Search for the cell housing the specified text and yield its (x, y) center coordinate. 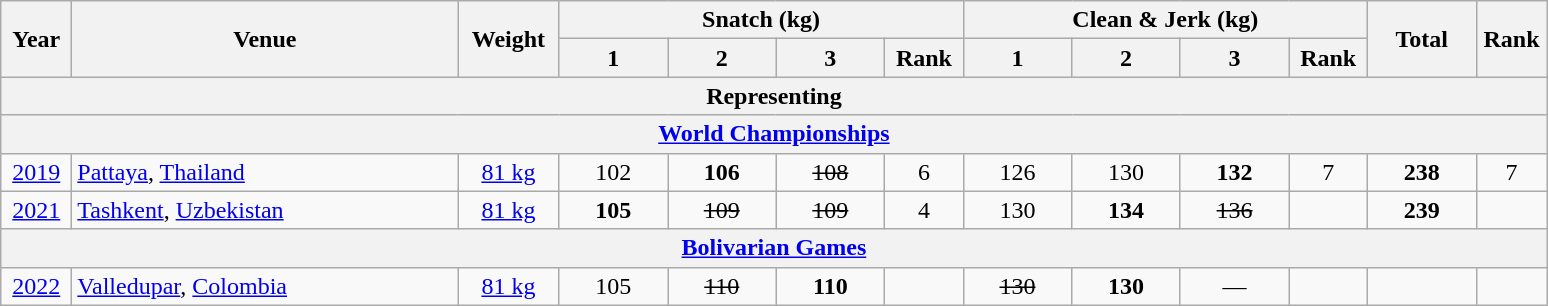
2022 (36, 286)
132 (1234, 172)
134 (1126, 210)
2021 (36, 210)
Year (36, 39)
Weight (508, 39)
108 (830, 172)
4 (924, 210)
239 (1422, 210)
6 (924, 172)
126 (1018, 172)
2019 (36, 172)
Bolivarian Games (774, 248)
136 (1234, 210)
102 (614, 172)
Clean & Jerk (kg) (1165, 20)
Pattaya, Thailand (265, 172)
Valledupar, Colombia (265, 286)
106 (722, 172)
Representing (774, 96)
— (1234, 286)
Snatch (kg) (761, 20)
World Championships (774, 134)
Venue (265, 39)
Tashkent, Uzbekistan (265, 210)
Total (1422, 39)
238 (1422, 172)
